Capture the cell that displays the provided text and extract its [X, Y] central coordinate. 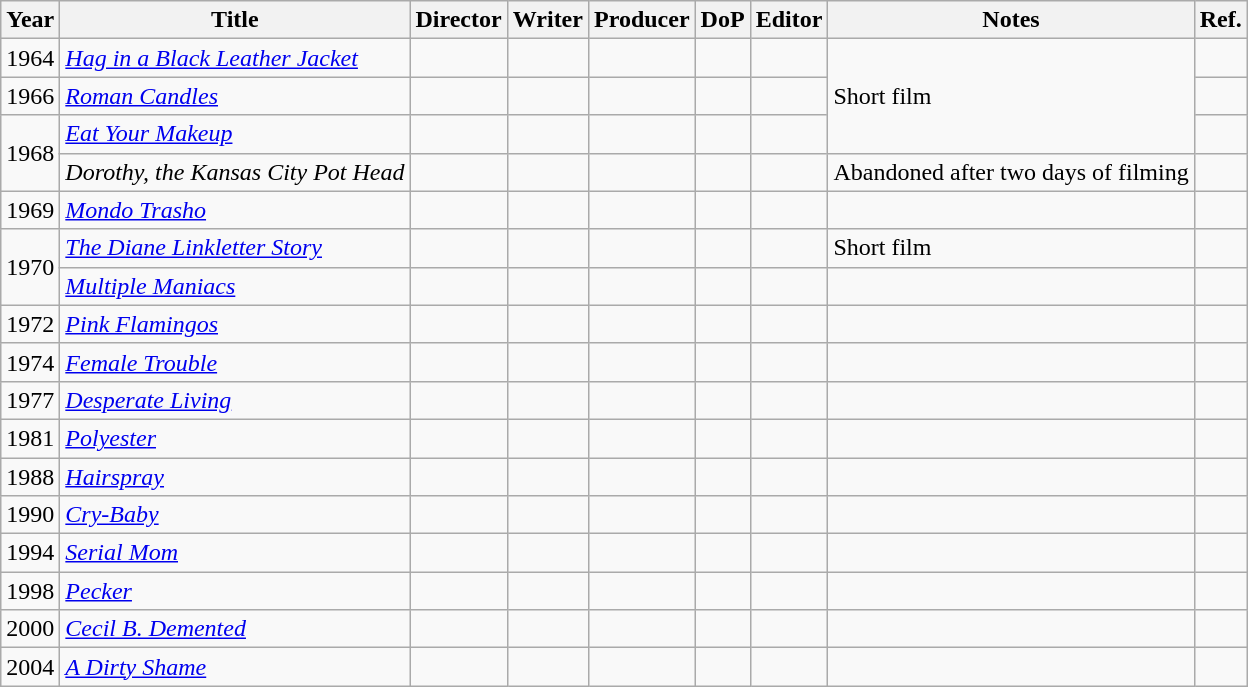
Hairspray [235, 477]
1969 [30, 210]
Cecil B. Demented [235, 629]
Mondo Trasho [235, 210]
1972 [30, 324]
Abandoned after two days of filming [1011, 172]
Polyester [235, 438]
1977 [30, 400]
The Diane Linkletter Story [235, 248]
Notes [1011, 20]
Year [30, 20]
1964 [30, 58]
Desperate Living [235, 400]
Writer [548, 20]
2004 [30, 667]
DoP [722, 20]
Hag in a Black Leather Jacket [235, 58]
1966 [30, 96]
Editor [789, 20]
Producer [642, 20]
Dorothy, the Kansas City Pot Head [235, 172]
1981 [30, 438]
Title [235, 20]
1974 [30, 362]
Multiple Maniacs [235, 286]
Director [458, 20]
Serial Mom [235, 553]
Cry-Baby [235, 515]
A Dirty Shame [235, 667]
1994 [30, 553]
2000 [30, 629]
1998 [30, 591]
Eat Your Makeup [235, 134]
1990 [30, 515]
Female Trouble [235, 362]
1988 [30, 477]
Roman Candles [235, 96]
Ref. [1220, 20]
1968 [30, 153]
1970 [30, 267]
Pink Flamingos [235, 324]
Pecker [235, 591]
